Return [x, y] of the center of cell containing provided text 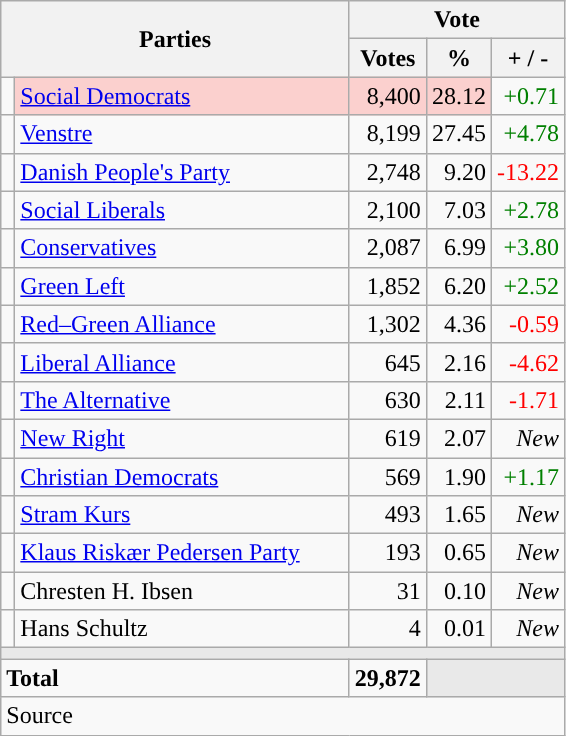
Parties [176, 39]
-0.59 [528, 324]
+3.80 [528, 248]
Venstre [182, 134]
Vote [456, 20]
630 [388, 400]
8,400 [388, 96]
493 [388, 515]
Social Liberals [182, 210]
193 [388, 553]
0.10 [458, 591]
0.65 [458, 553]
2.07 [458, 438]
% [458, 58]
Stram Kurs [182, 515]
7.03 [458, 210]
6.20 [458, 286]
Hans Schultz [182, 629]
9.20 [458, 172]
+ / - [528, 58]
Klaus Riskær Pedersen Party [182, 553]
619 [388, 438]
27.45 [458, 134]
645 [388, 362]
4 [388, 629]
-4.62 [528, 362]
-13.22 [528, 172]
The Alternative [182, 400]
2.16 [458, 362]
1.90 [458, 477]
Social Democrats [182, 96]
+4.78 [528, 134]
31 [388, 591]
New Right [182, 438]
6.99 [458, 248]
569 [388, 477]
+1.17 [528, 477]
8,199 [388, 134]
Total [176, 678]
2,100 [388, 210]
29,872 [388, 678]
2.11 [458, 400]
0.01 [458, 629]
Liberal Alliance [182, 362]
2,748 [388, 172]
Danish People's Party [182, 172]
-1.71 [528, 400]
Christian Democrats [182, 477]
Source [283, 716]
1,852 [388, 286]
1,302 [388, 324]
Votes [388, 58]
+2.78 [528, 210]
+2.52 [528, 286]
4.36 [458, 324]
Green Left [182, 286]
Chresten H. Ibsen [182, 591]
+0.71 [528, 96]
2,087 [388, 248]
Conservatives [182, 248]
Red–Green Alliance [182, 324]
28.12 [458, 96]
1.65 [458, 515]
